Return [x, y] of the center of cell containing provided text 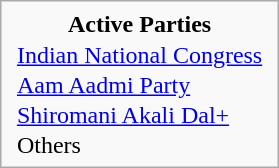
Aam Aadmi Party [139, 86]
Active Parties [139, 24]
Indian National Congress [139, 56]
Shiromani Akali Dal+ [139, 116]
Others [139, 146]
